Determine the (X, Y) coordinate at the center of the cell enclosing the given text.  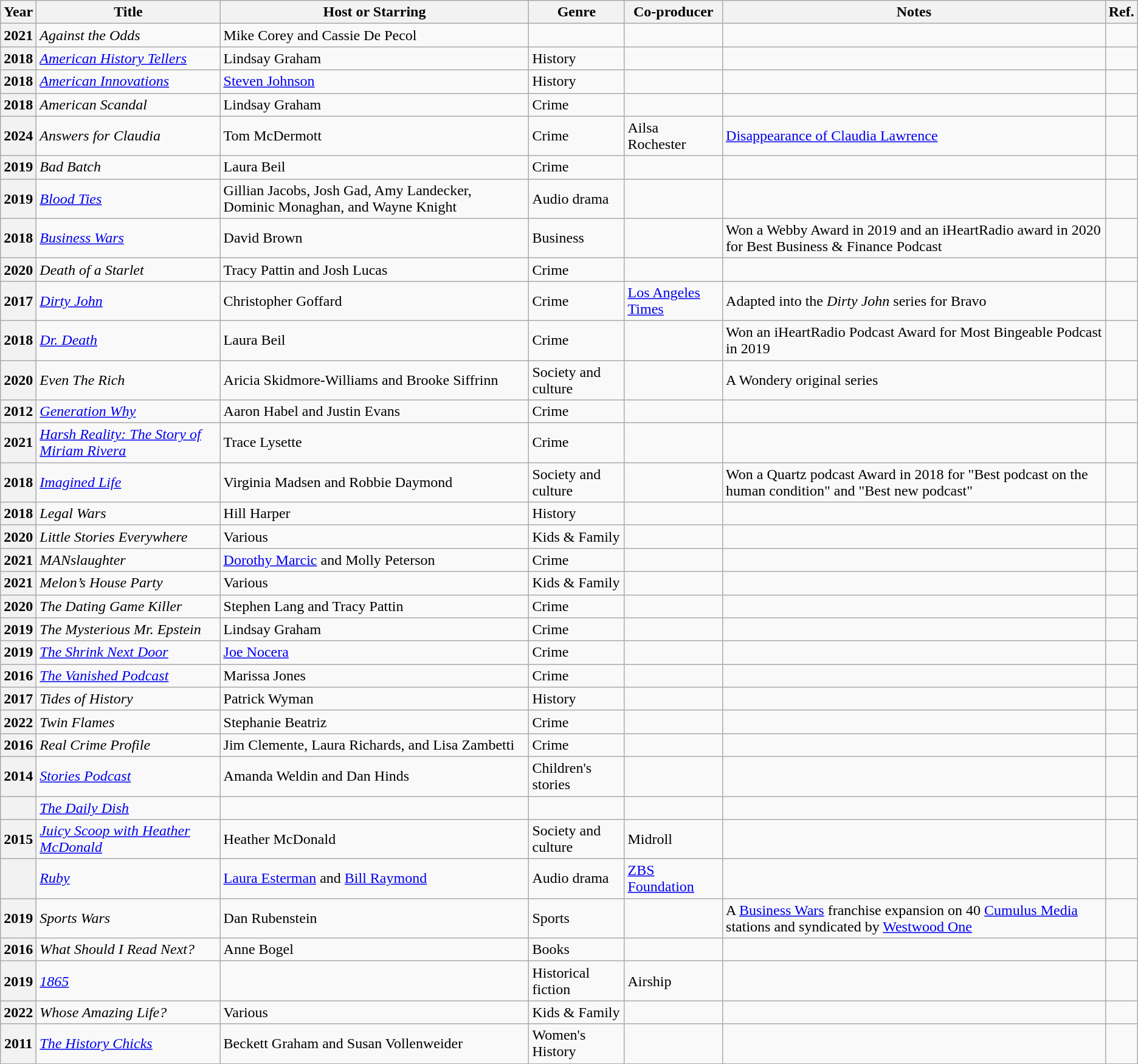
Even The Rich (128, 379)
Imagined Life (128, 483)
Stephanie Beatriz (374, 722)
Christopher Goffard (374, 300)
Hill Harper (374, 514)
Steven Johnson (374, 81)
Midroll (674, 839)
Disappearance of Claudia Lawrence (914, 136)
American Innovations (128, 81)
Jim Clemente, Laura Richards, and Lisa Zambetti (374, 745)
Death of a Starlet (128, 269)
2024 (18, 136)
David Brown (374, 238)
American History Tellers (128, 58)
Ref. (1121, 12)
The Shrink Next Door (128, 652)
Little Stories Everywhere (128, 537)
Dorothy Marcic and Molly Peterson (374, 560)
The Vanished Podcast (128, 675)
Joe Nocera (374, 652)
Melon’s House Party (128, 583)
2014 (18, 776)
Business Wars (128, 238)
MANslaughter (128, 560)
Gillian Jacobs, Josh Gad, Amy Landecker, Dominic Monaghan, and Wayne Knight (374, 198)
2011 (18, 1043)
Airship (674, 981)
1865 (128, 981)
Heather McDonald (374, 839)
2012 (18, 412)
Amanda Weldin and Dan Hinds (374, 776)
Beckett Graham and Susan Vollenweider (374, 1043)
Aaron Habel and Justin Evans (374, 412)
Mike Corey and Cassie De Pecol (374, 35)
ZBS Foundation (674, 879)
Stephen Lang and Tracy Pattin (374, 606)
Dirty John (128, 300)
Patrick Wyman (374, 699)
Laura Esterman and Bill Raymond (374, 879)
Trace Lysette (374, 443)
Tides of History (128, 699)
Children's stories (576, 776)
Stories Podcast (128, 776)
Sports Wars (128, 918)
What Should I Read Next? (128, 950)
A Business Wars franchise expansion on 40 Cumulus Media stations and syndicated by Westwood One (914, 918)
Business (576, 238)
Ruby (128, 879)
Co-producer (674, 12)
Women's History (576, 1043)
Dr. Death (128, 340)
Los Angeles Times (674, 300)
Tracy Pattin and Josh Lucas (374, 269)
Harsh Reality: The Story of Miriam Rivera (128, 443)
Twin Flames (128, 722)
Anne Bogel (374, 950)
Genre (576, 12)
Marissa Jones (374, 675)
Notes (914, 12)
The Daily Dish (128, 808)
Aricia Skidmore-Williams and Brooke Siffrinn (374, 379)
Won a Webby Award in 2019 and an iHeartRadio award in 2020 for Best Business & Finance Podcast (914, 238)
The Mysterious Mr. Epstein (128, 629)
Tom McDermott (374, 136)
2015 (18, 839)
Virginia Madsen and Robbie Daymond (374, 483)
A Wondery original series (914, 379)
Against the Odds (128, 35)
Books (576, 950)
Answers for Claudia (128, 136)
The Dating Game Killer (128, 606)
Year (18, 12)
Whose Amazing Life? (128, 1012)
Won a Quartz podcast Award in 2018 for "Best podcast on the human condition" and "Best new podcast" (914, 483)
The History Chicks (128, 1043)
Juicy Scoop with Heather McDonald (128, 839)
Blood Ties (128, 198)
Real Crime Profile (128, 745)
Won an iHeartRadio Podcast Award for Most Bingeable Podcast in 2019 (914, 340)
Generation Why (128, 412)
American Scandal (128, 105)
Ailsa Rochester (674, 136)
Bad Batch (128, 167)
Host or Starring (374, 12)
Title (128, 12)
Dan Rubenstein (374, 918)
Sports (576, 918)
Adapted into the Dirty John series for Bravo (914, 300)
Historical fiction (576, 981)
Legal Wars (128, 514)
